Scan for the cell matching the given text and deliver its [X, Y] coordinate at center. 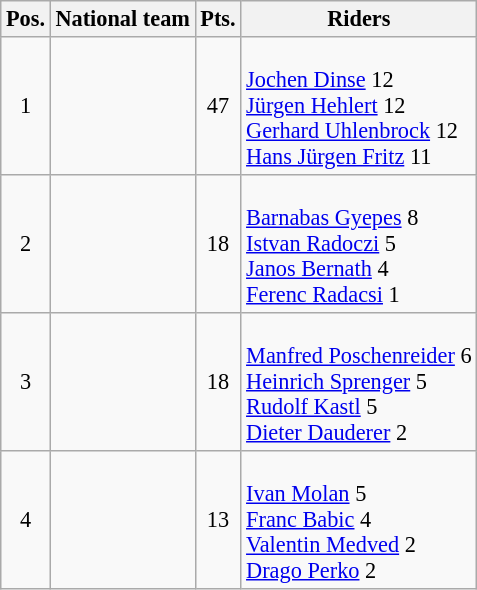
47 [218, 106]
Riders [359, 19]
Ivan Molan 5 Franc Babic 4 Valentin Medved 2 Drago Perko 2 [359, 519]
National team [122, 19]
Pts. [218, 19]
Pos. [26, 19]
2 [26, 243]
4 [26, 519]
13 [218, 519]
Jochen Dinse 12 Jürgen Hehlert 12 Gerhard Uhlenbrock 12 Hans Jürgen Fritz 11 [359, 106]
Manfred Poschenreider 6 Heinrich Sprenger 5 Rudolf Kastl 5 Dieter Dauderer 2 [359, 381]
3 [26, 381]
1 [26, 106]
Barnabas Gyepes 8 Istvan Radoczi 5 Janos Bernath 4 Ferenc Radacsi 1 [359, 243]
